From the cell containing the given text, extract its center point as (x, y) coordinate. 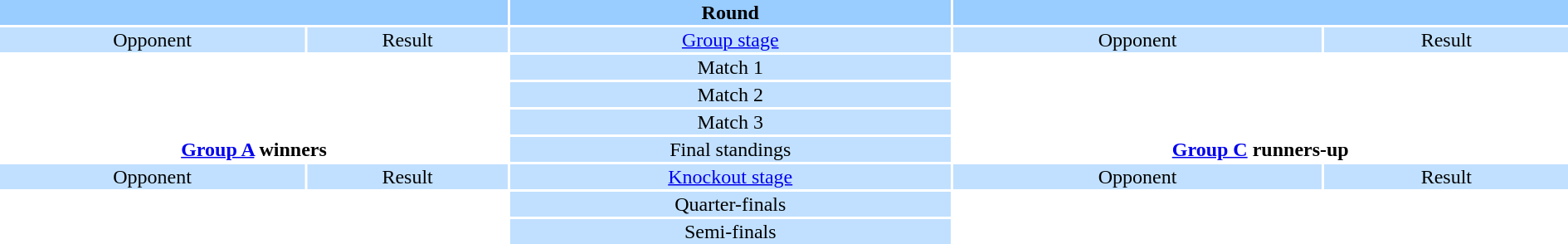
Knockout stage (730, 177)
Semi-finals (730, 232)
Quarter-finals (730, 204)
Match 2 (730, 95)
Match 3 (730, 122)
Match 1 (730, 67)
Group stage (730, 40)
Round (730, 12)
Final standings (730, 149)
Group C runners-up (1260, 149)
Group A winners (254, 149)
